Capture the cell that displays the provided text and extract its (X, Y) central coordinate. 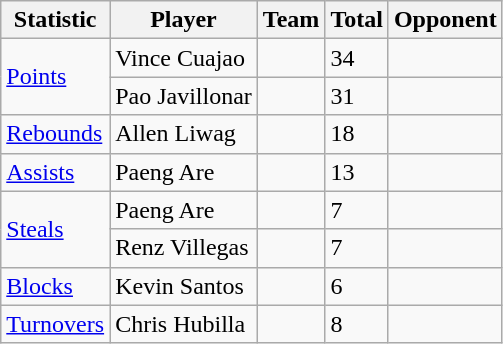
Total (357, 20)
8 (357, 324)
Team (291, 20)
Chris Hubilla (184, 324)
34 (357, 58)
Opponent (445, 20)
Kevin Santos (184, 286)
6 (357, 286)
Blocks (56, 286)
13 (357, 172)
Steals (56, 229)
18 (357, 134)
Pao Javillonar (184, 96)
Turnovers (56, 324)
Allen Liwag (184, 134)
Rebounds (56, 134)
Points (56, 77)
Assists (56, 172)
Statistic (56, 20)
Player (184, 20)
Vince Cuajao (184, 58)
Renz Villegas (184, 248)
31 (357, 96)
